Return [x, y] of the center of cell containing provided text 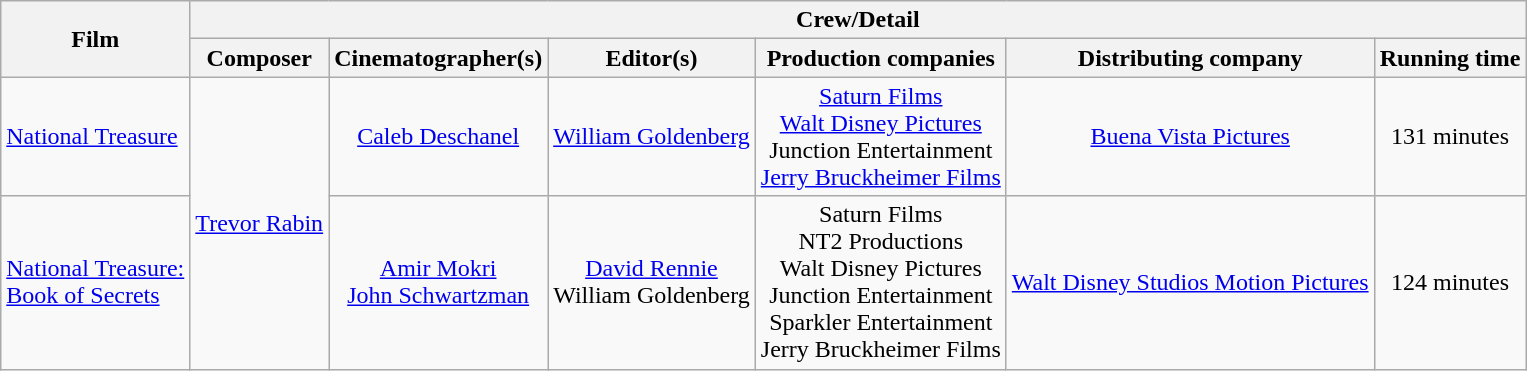
Editor(s) [652, 58]
Cinematographer(s) [438, 58]
Saturn FilmsWalt Disney PicturesJunction EntertainmentJerry Bruckheimer Films [880, 136]
Distributing company [1190, 58]
131 minutes [1450, 136]
Composer [260, 58]
Film [96, 39]
David RennieWilliam Goldenberg [652, 282]
National Treasure:Book of Secrets [96, 282]
Trevor Rabin [260, 223]
William Goldenberg [652, 136]
National Treasure [96, 136]
Caleb Deschanel [438, 136]
Crew/Detail [858, 20]
Production companies [880, 58]
Running time [1450, 58]
124 minutes [1450, 282]
Buena Vista Pictures [1190, 136]
Walt Disney Studios Motion Pictures [1190, 282]
Amir MokriJohn Schwartzman [438, 282]
Saturn FilmsNT2 ProductionsWalt Disney PicturesJunction EntertainmentSparkler EntertainmentJerry Bruckheimer Films [880, 282]
